Output the (X, Y) coordinate of the center of the cell containing the given text.  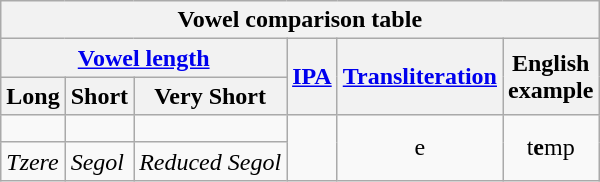
Vowel length (144, 58)
Long (33, 96)
Englishexample (550, 77)
Short (99, 96)
e (420, 148)
Very Short (210, 96)
Vowel comparison table (300, 20)
IPA (312, 77)
Tzere (33, 161)
temp (550, 148)
Segol (99, 161)
Transliteration (420, 77)
Reduced Segol (210, 161)
